Return the [X, Y] coordinate for the center point of the cell that contains the specified text.  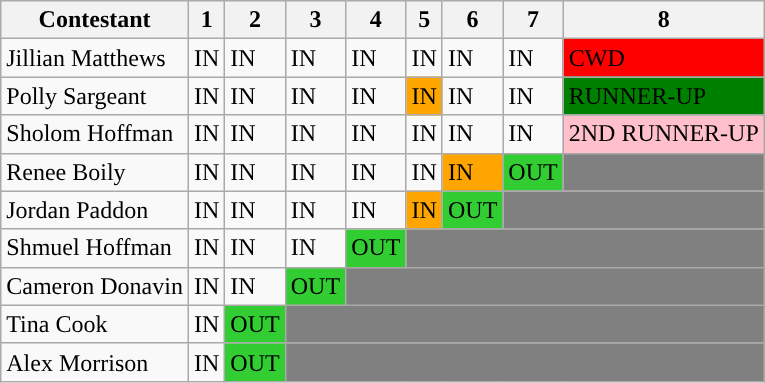
2ND RUNNER-UP [664, 134]
Tina Cook [95, 324]
2 [255, 20]
1 [206, 20]
8 [664, 20]
RUNNER-UP [664, 96]
6 [472, 20]
Alex Morrison [95, 362]
7 [533, 20]
5 [424, 20]
Renee Boily [95, 172]
CWD [664, 58]
Sholom Hoffman [95, 134]
4 [376, 20]
Shmuel Hoffman [95, 248]
Cameron Donavin [95, 286]
Jordan Paddon [95, 210]
Polly Sargeant [95, 96]
Contestant [95, 20]
3 [315, 20]
Jillian Matthews [95, 58]
